For the text-containing cell, return its midpoint in [X, Y] coordinate format. 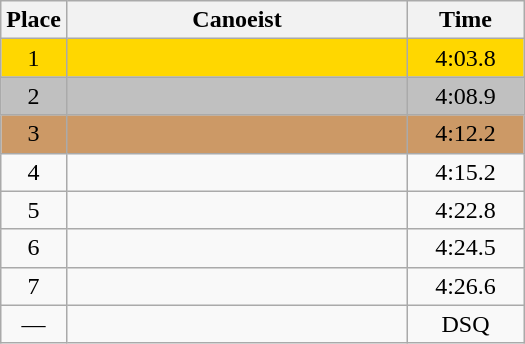
3 [34, 134]
5 [34, 210]
4:24.5 [466, 248]
4:03.8 [466, 58]
4:15.2 [466, 172]
2 [34, 96]
Place [34, 20]
Time [466, 20]
7 [34, 286]
4:22.8 [466, 210]
6 [34, 248]
4:12.2 [466, 134]
DSQ [466, 324]
— [34, 324]
4:08.9 [466, 96]
4:26.6 [466, 286]
Canoeist [236, 20]
4 [34, 172]
1 [34, 58]
